Find where the given text appears and provide that cell's center as [X, Y] coordinate. 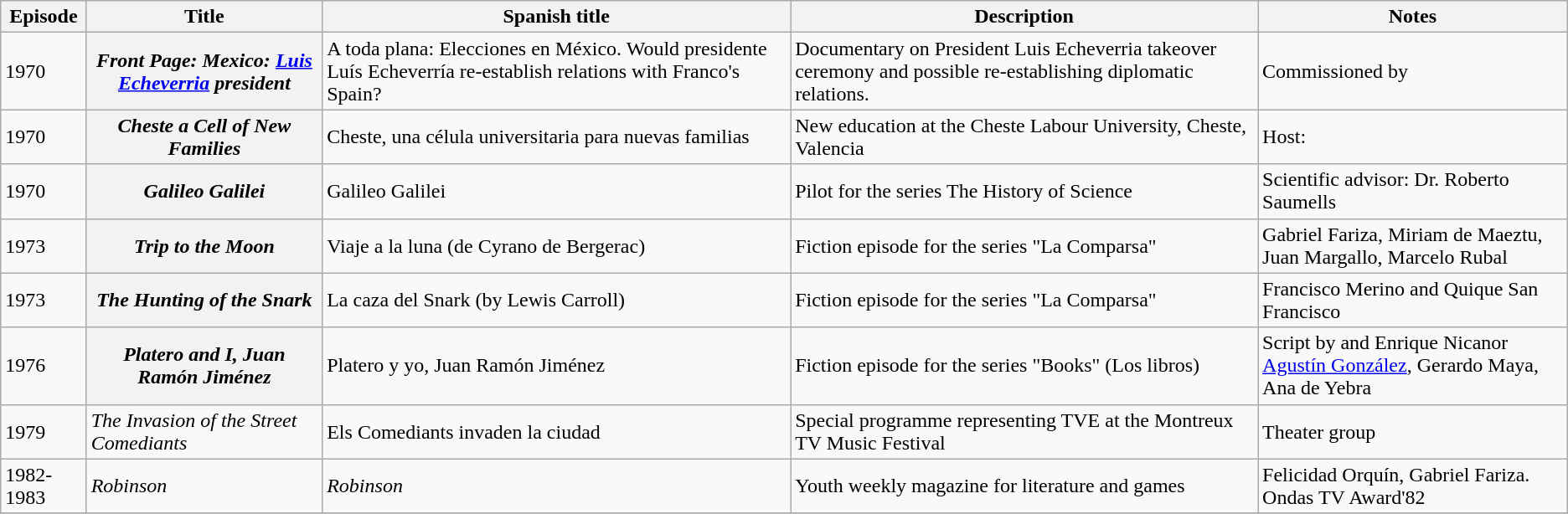
Description [1024, 17]
Commissioned by [1413, 71]
Special programme representing TVE at the Montreux TV Music Festival [1024, 432]
1979 [44, 432]
Host: [1413, 137]
Cheste, una célula universitaria para nuevas familias [556, 137]
Els Comediants invaden la ciudad [556, 432]
Cheste a Cell of New Families [204, 137]
Felicidad Orquín, Gabriel Fariza. Ondas TV Award'82 [1413, 486]
Francisco Merino and Quique San Francisco [1413, 300]
The Invasion of the Street Comediants [204, 432]
New education at the Cheste Labour University, Cheste, Valencia [1024, 137]
Theater group [1413, 432]
Script by and Enrique NicanorAgustín González, Gerardo Maya, Ana de Yebra [1413, 366]
The Hunting of the Snark [204, 300]
Spanish title [556, 17]
La caza del Snark (by Lewis Carroll) [556, 300]
Scientific advisor: Dr. Roberto Saumells [1413, 191]
Platero y yo, Juan Ramón Jiménez [556, 366]
Youth weekly magazine for literature and games [1024, 486]
Front Page: Mexico: Luis Echeverria president [204, 71]
1976 [44, 366]
Documentary on President Luis Echeverria takeover ceremony and possible re-establishing diplomatic relations. [1024, 71]
1982-1983 [44, 486]
Fiction episode for the series "Books" (Los libros) [1024, 366]
Trip to the Moon [204, 246]
A toda plana: Elecciones en México. Would presidente Luís Echeverría re-establish relations with Franco's Spain? [556, 71]
Pilot for the series The History of Science [1024, 191]
Notes [1413, 17]
Gabriel Fariza, Miriam de Maeztu, Juan Margallo, Marcelo Rubal [1413, 246]
Title [204, 17]
Viaje a la luna (de Cyrano de Bergerac) [556, 246]
Platero and I, Juan Ramón Jiménez [204, 366]
Episode [44, 17]
